Pinpoint the cell where the given text exists, returning its (X, Y) midpoint coordinate. 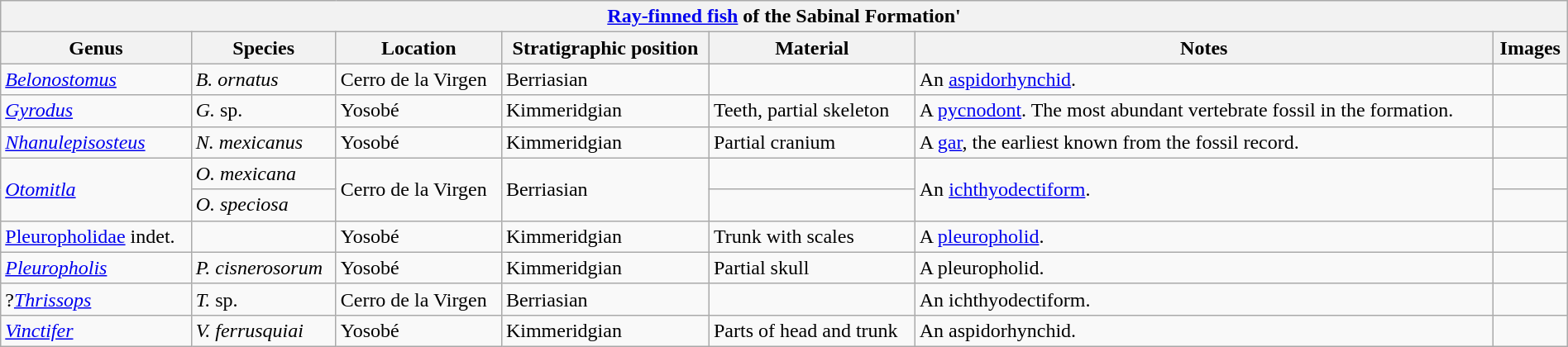
Pleuropholidae indet. (96, 236)
T. sp. (263, 299)
Partial cranium (812, 142)
Gyrodus (96, 111)
?Thrissops (96, 299)
O. speciosa (263, 205)
Nhanulepisosteus (96, 142)
Teeth, partial skeleton (812, 111)
Vinctifer (96, 330)
Location (418, 48)
Otomitla (96, 189)
Stratigraphic position (605, 48)
A gar, the earliest known from the fossil record. (1204, 142)
Images (1530, 48)
Partial skull (812, 268)
Pleuropholis (96, 268)
N. mexicanus (263, 142)
Material (812, 48)
G. sp. (263, 111)
Species (263, 48)
Notes (1204, 48)
Ray-finned fish of the Sabinal Formation' (784, 17)
O. mexicana (263, 173)
Parts of head and trunk (812, 330)
P. cisnerosorum (263, 268)
V. ferrusquiai (263, 330)
A pycnodont. The most abundant vertebrate fossil in the formation. (1204, 111)
B. ornatus (263, 79)
Belonostomus (96, 79)
Genus (96, 48)
Trunk with scales (812, 236)
